Locate the cell with the specified text and output its [x, y] center coordinate. 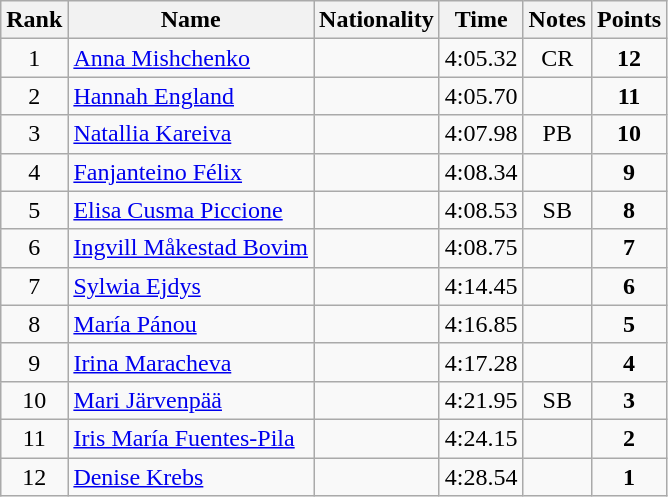
Irina Maracheva [191, 362]
Ingvill Måkestad Bovim [191, 248]
4:08.75 [481, 248]
Elisa Cusma Piccione [191, 210]
Hannah England [191, 96]
Natallia Kareiva [191, 134]
CR [557, 58]
Denise Krebs [191, 477]
Rank [34, 20]
4:16.85 [481, 324]
4:14.45 [481, 286]
4:08.53 [481, 210]
Sylwia Ejdys [191, 286]
4:24.15 [481, 438]
María Pánou [191, 324]
4:28.54 [481, 477]
4:07.98 [481, 134]
Iris María Fuentes-Pila [191, 438]
Name [191, 20]
Notes [557, 20]
4:21.95 [481, 400]
Anna Mishchenko [191, 58]
Fanjanteino Félix [191, 172]
Nationality [377, 20]
4:08.34 [481, 172]
4:05.70 [481, 96]
Points [628, 20]
Time [481, 20]
4:05.32 [481, 58]
Mari Järvenpää [191, 400]
PB [557, 134]
4:17.28 [481, 362]
